For the text-containing cell, return its midpoint in (X, Y) coordinate format. 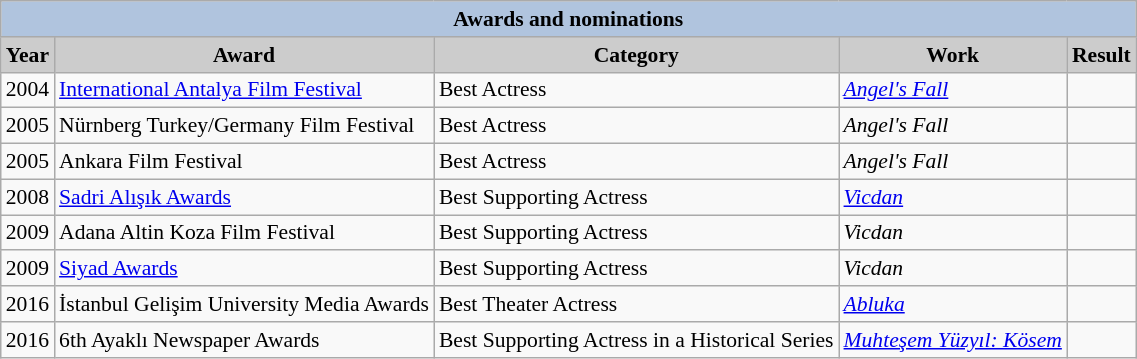
6th Ayaklı Newspaper Awards (244, 340)
Adana Altin Koza Film Festival (244, 233)
Best Theater Actress (636, 304)
Muhteşem Yüzyıl: Kösem (953, 340)
Result (1102, 55)
Awards and nominations (568, 19)
Ankara Film Festival (244, 162)
Award (244, 55)
İstanbul Gelişim University Media Awards (244, 304)
Year (28, 55)
2004 (28, 90)
Sadri Alışık Awards (244, 197)
Work (953, 55)
International Antalya Film Festival (244, 90)
Siyad Awards (244, 269)
Nürnberg Turkey/Germany Film Festival (244, 126)
Best Supporting Actress in a Historical Series (636, 340)
Category (636, 55)
Abluka (953, 304)
2008 (28, 197)
